Find where the given text appears and provide that cell's center as (X, Y) coordinate. 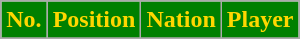
Player (260, 20)
Position (94, 20)
Nation (181, 20)
No. (24, 20)
